For the text-containing cell, return its midpoint in [X, Y] coordinate format. 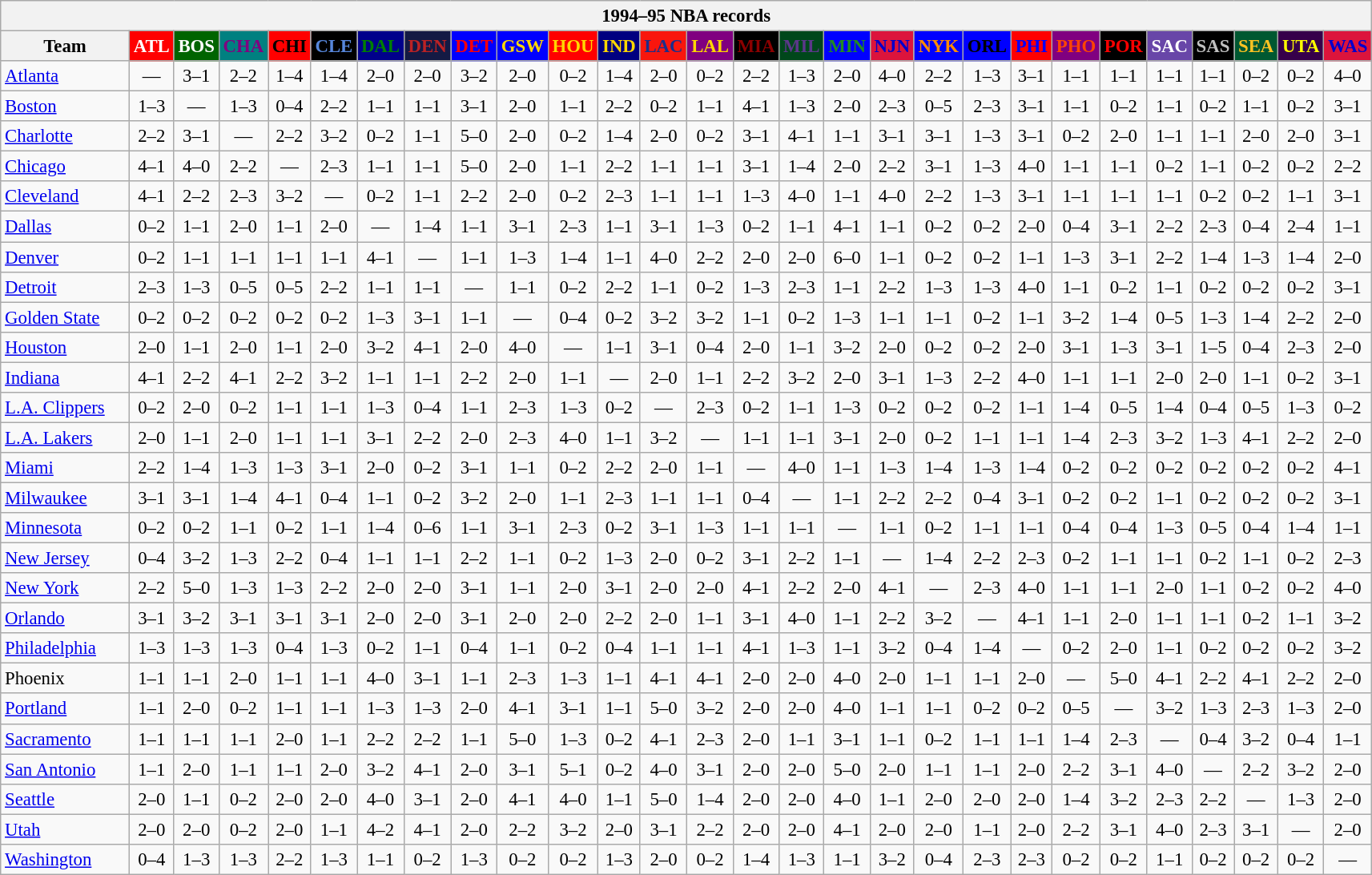
DEN [428, 46]
5–1 [573, 769]
1994–95 NBA records [686, 16]
Orlando [66, 619]
Cleveland [66, 196]
BOS [196, 46]
Phoenix [66, 679]
CLE [333, 46]
0–6 [428, 528]
Portland [66, 709]
Chicago [66, 167]
Detroit [66, 287]
Minnesota [66, 528]
4–2 [381, 829]
6–0 [847, 257]
NYK [939, 46]
LAC [663, 46]
1–5 [1213, 347]
ORL [987, 46]
MIA [756, 46]
SEA [1256, 46]
Utah [66, 829]
Charlotte [66, 136]
MIL [802, 46]
PHI [1032, 46]
Denver [66, 257]
2–4 [1301, 227]
New Jersey [66, 558]
GSW [522, 46]
SAS [1213, 46]
DET [474, 46]
CHA [243, 46]
LAL [710, 46]
San Antonio [66, 769]
New York [66, 588]
NJN [892, 46]
POR [1123, 46]
Sacramento [66, 739]
L.A. Clippers [66, 408]
WAS [1348, 46]
PHO [1076, 46]
IND [619, 46]
Seattle [66, 799]
CHI [289, 46]
Philadelphia [66, 648]
Dallas [66, 227]
ATL [151, 46]
Houston [66, 347]
Miami [66, 468]
Team [66, 46]
DAL [381, 46]
SAC [1169, 46]
Atlanta [66, 76]
MIN [847, 46]
L.A. Lakers [66, 437]
Boston [66, 107]
Golden State [66, 317]
Milwaukee [66, 498]
Washington [66, 860]
UTA [1301, 46]
HOU [573, 46]
Indiana [66, 377]
